Determine the [X, Y] coordinate at the center of the cell enclosing the given text.  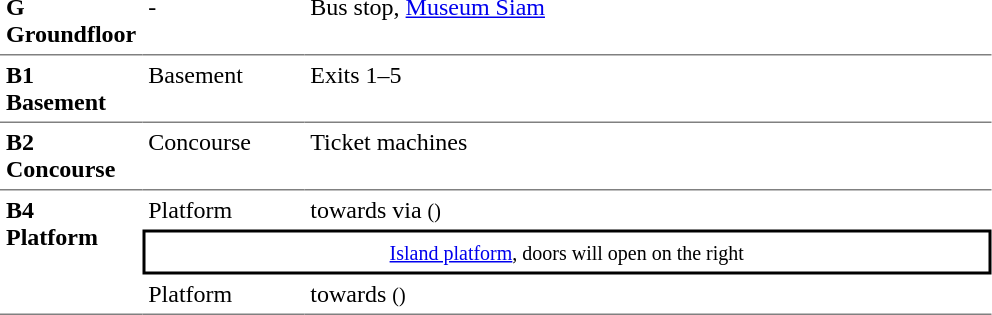
Ticket machines [648, 157]
towards via () [648, 210]
Island platform, doors will open on the right [566, 252]
B4Platform [71, 252]
Concourse [223, 157]
B1Basement [71, 90]
B2Concourse [71, 157]
Basement [223, 90]
Exits 1–5 [648, 90]
towards () [648, 294]
